Return (x, y) of the center of cell containing provided text 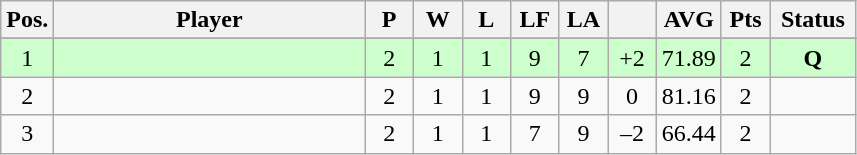
LF (536, 20)
Pos. (28, 20)
+2 (632, 58)
66.44 (688, 134)
Status (813, 20)
Pts (746, 20)
Q (813, 58)
71.89 (688, 58)
AVG (688, 20)
0 (632, 96)
P (390, 20)
Player (210, 20)
LA (584, 20)
81.16 (688, 96)
W (438, 20)
–2 (632, 134)
L (486, 20)
3 (28, 134)
